Determine the (x, y) coordinate at the center of the cell enclosing the given text.  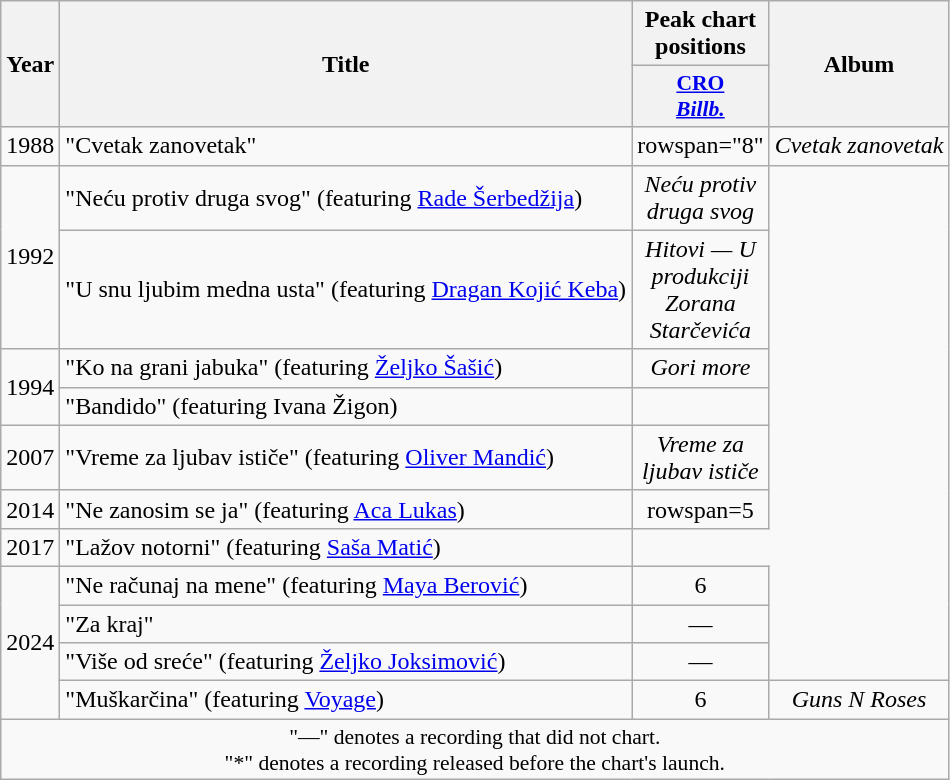
"Više od sreće" (featuring Željko Joksimović) (346, 662)
1994 (30, 387)
Neću protiv druga svog (701, 198)
Vreme za ljubav ističe (701, 458)
"Ne računaj na mene" (featuring Maya Berović) (346, 585)
2014 (30, 509)
"Ne zanosim se ja" (featuring Aca Lukas) (346, 509)
CROBillb. (701, 96)
Title (346, 64)
2017 (30, 547)
Year (30, 64)
"Neću protiv druga svog" (featuring Rade Šerbedžija) (346, 198)
"Bandido" (featuring Ivana Žigon) (346, 406)
Peak chart positions (701, 34)
"Lažov notorni" (featuring Saša Matić) (346, 547)
Guns N Roses (859, 700)
Hitovi — U produkciji Zorana Starčevića (701, 290)
Gori more (701, 368)
"—" denotes a recording that did not chart."*" denotes a recording released before the chart's launch. (475, 750)
rowspan=5 (701, 509)
"Ko na grani jabuka" (featuring Željko Šašić) (346, 368)
2024 (30, 642)
1992 (30, 257)
2007 (30, 458)
"Za kraj" (346, 623)
"Muškarčina" (featuring Voyage) (346, 700)
rowspan="8" (701, 146)
"Vreme za ljubav ističe" (featuring Oliver Mandić) (346, 458)
"Cvetak zanovetak" (346, 146)
Album (859, 64)
"U snu ljubim medna usta" (featuring Dragan Kojić Keba) (346, 290)
Cvetak zanovetak (859, 146)
1988 (30, 146)
